Detect which cell encompasses the target text, then output its (X, Y) center coordinate. 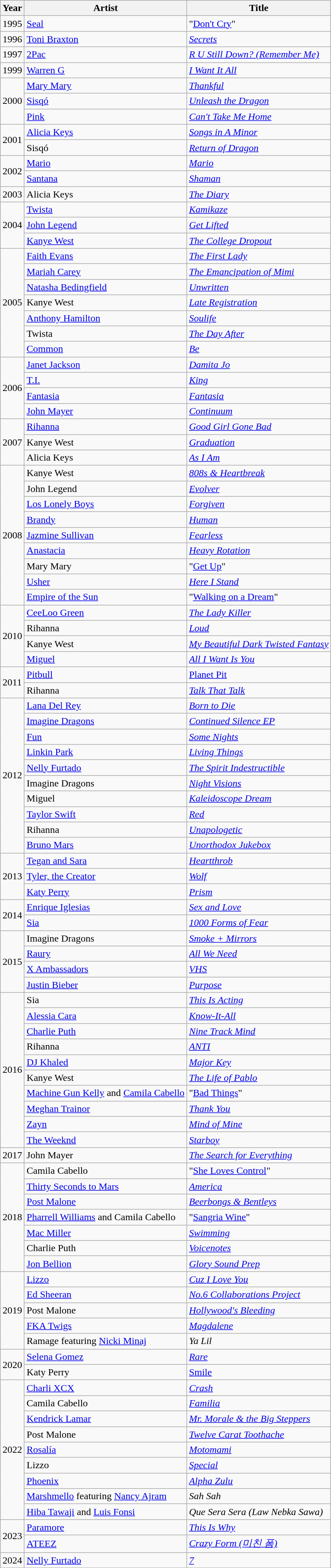
"Bad Things" (258, 1093)
2010 (12, 636)
Purpose (258, 985)
Mr. Morale & the Big Steppers (258, 1419)
Kamikaze (258, 210)
2014 (12, 915)
Voicenotes (258, 1248)
R U Still Down? (Remember Me) (258, 55)
2016 (12, 1070)
Charli XCX (106, 1388)
Pink (106, 116)
1997 (12, 55)
X Ambassadors (106, 969)
2011 (12, 682)
Unwritten (258, 287)
Anastacia (106, 551)
Heavy Rotation (258, 551)
All We Need (258, 954)
Shaman (258, 178)
Red (258, 814)
Machine Gun Kelly and Camila Cabello (106, 1093)
Thankful (258, 86)
808s & Heartbreak (258, 473)
Heartthrob (258, 861)
Marshmello featuring Nancy Ajram (106, 1496)
Talk That Talk (258, 690)
"Get Up" (258, 566)
Human (258, 520)
Mind of Mine (258, 1124)
Major Key (258, 1062)
Common (106, 349)
Soulife (258, 318)
"Don't Cry" (258, 24)
1999 (12, 70)
Nine Track Mind (258, 1031)
Zayn (106, 1124)
Unapologetic (258, 830)
Magdalene (258, 1326)
America (258, 1186)
Artist (106, 8)
Starboy (258, 1140)
Special (258, 1465)
Wolf (258, 876)
FKA Twigs (106, 1326)
Faith Evans (106, 256)
Alessia Cara (106, 1016)
Hiba Tawaji and Luis Fonsi (106, 1512)
Phoenix (106, 1481)
DJ Khaled (106, 1062)
Cuz I Love You (258, 1279)
2017 (12, 1155)
2000 (12, 101)
Ramage featuring Nicki Minaj (106, 1341)
CeeLoo Green (106, 613)
"She Loves Control" (258, 1171)
Anthony Hamilton (106, 318)
2005 (12, 303)
Mariah Carey (106, 272)
Jon Bellion (106, 1264)
Born to Die (258, 706)
Usher (106, 582)
Rare (258, 1357)
Continued Silence EP (258, 721)
Damita Jo (258, 365)
Tegan and Sara (106, 861)
Tyler, the Creator (106, 876)
Be (258, 349)
Beerbongs & Bentleys (258, 1202)
The Lady Killer (258, 613)
2002 (12, 171)
Bruno Mars (106, 845)
Pitbull (106, 674)
Smoke + Mirrors (258, 938)
As I Am (258, 458)
All I Want Is You (258, 659)
1996 (12, 39)
Hollywood's Bleeding (258, 1310)
2008 (12, 535)
Crash (258, 1388)
Swimming (258, 1233)
Enrique Iglesias (106, 907)
"Walking on a Dream" (258, 597)
1000 Forms of Fear (258, 922)
Jazmine Sullivan (106, 535)
The Spirit Indestructible (258, 768)
Twelve Carat Toothache (258, 1434)
Justin Bieber (106, 985)
ATEEZ (106, 1544)
2Pac (106, 55)
Sex and Love (258, 907)
Return of Dragon (258, 147)
Alpha Zulu (258, 1481)
2013 (12, 876)
Empire of the Sun (106, 597)
2018 (12, 1217)
Rosalía (106, 1450)
Unleash the Dragon (258, 101)
Some Nights (258, 737)
Ed Sheeran (106, 1295)
The Life of Pablo (258, 1078)
2007 (12, 442)
Living Things (258, 752)
The College Dropout (258, 241)
Fun (106, 737)
Paramore (106, 1527)
2024 (12, 1560)
Secrets (258, 39)
2015 (12, 961)
Prism (258, 892)
7 (258, 1560)
Toni Braxton (106, 39)
Ya Lil (258, 1341)
Fearless (258, 535)
"Sangria Wine" (258, 1217)
Meghan Trainor (106, 1109)
Late Registration (258, 303)
Motomami (258, 1450)
Songs in A Minor (258, 132)
Kaleidoscope Dream (258, 799)
Raury (106, 954)
Planet Pit (258, 674)
Janet Jackson (106, 365)
2022 (12, 1450)
Que Sera Sera (Law Nebka Sawa) (258, 1512)
The Search for Everything (258, 1155)
2020 (12, 1364)
Lana Del Rey (106, 706)
Smile (258, 1372)
VHS (258, 969)
Night Visions (258, 783)
Familia (258, 1403)
2019 (12, 1310)
Natasha Bedingfield (106, 287)
The Diary (258, 194)
The Emancipation of Mimi (258, 272)
I Want It All (258, 70)
The First Lady (258, 256)
Kendrick Lamar (106, 1419)
2001 (12, 140)
Know-It-All (258, 1016)
Selena Gomez (106, 1357)
Loud (258, 628)
Graduation (258, 442)
Linkin Park (106, 752)
Brandy (106, 520)
My Beautiful Dark Twisted Fantasy (258, 643)
1995 (12, 24)
2012 (12, 775)
Evolver (258, 489)
Los Lonely Boys (106, 504)
Title (258, 8)
This Is Why (258, 1527)
Can't Take Me Home (258, 116)
Continuum (258, 411)
Santana (106, 178)
No.6 Collaborations Project (258, 1295)
The Day After (258, 334)
Mac Miller (106, 1233)
T.I. (106, 380)
Here I Stand (258, 582)
Good Girl Gone Bad (258, 426)
ANTI (258, 1047)
Pharrell Williams and Camila Cabello (106, 1217)
Thank You (258, 1109)
Get Lifted (258, 225)
This Is Acting (258, 1000)
Unorthodox Jukebox (258, 845)
The Weeknd (106, 1140)
Seal (106, 24)
King (258, 380)
Taylor Swift (106, 814)
2023 (12, 1536)
Thirty Seconds to Mars (106, 1186)
Warren G (106, 70)
Forgiven (258, 504)
Sah Sah (258, 1496)
Crazy Form (미친 폼) (258, 1544)
Year (12, 8)
2006 (12, 388)
Glory Sound Prep (258, 1264)
2004 (12, 225)
2003 (12, 194)
